Pinpoint the cell where the given text exists, returning its (X, Y) midpoint coordinate. 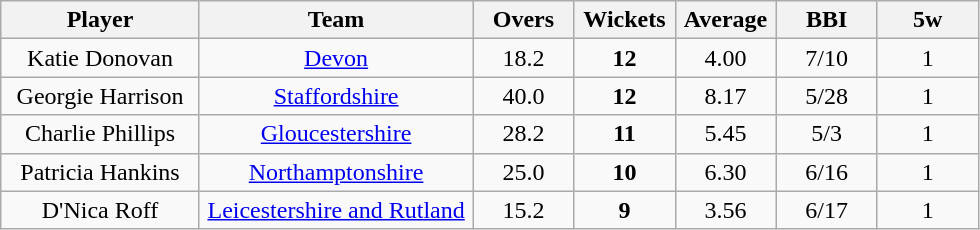
6/17 (826, 210)
5/28 (826, 96)
5.45 (726, 134)
40.0 (524, 96)
Charlie Phillips (100, 134)
Staffordshire (336, 96)
D'Nica Roff (100, 210)
10 (624, 172)
Overs (524, 20)
Devon (336, 58)
15.2 (524, 210)
Georgie Harrison (100, 96)
28.2 (524, 134)
7/10 (826, 58)
3.56 (726, 210)
Wickets (624, 20)
Patricia Hankins (100, 172)
6.30 (726, 172)
Leicestershire and Rutland (336, 210)
18.2 (524, 58)
Gloucestershire (336, 134)
8.17 (726, 96)
Player (100, 20)
6/16 (826, 172)
25.0 (524, 172)
Average (726, 20)
BBI (826, 20)
11 (624, 134)
5/3 (826, 134)
Team (336, 20)
4.00 (726, 58)
5w (928, 20)
Katie Donovan (100, 58)
Northamptonshire (336, 172)
9 (624, 210)
